For the text-containing cell, return its midpoint in (x, y) coordinate format. 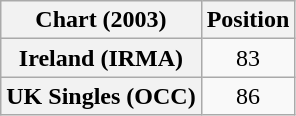
86 (248, 96)
Position (248, 20)
Chart (2003) (101, 20)
83 (248, 58)
UK Singles (OCC) (101, 96)
Ireland (IRMA) (101, 58)
